Capture the cell that displays the provided text and extract its [X, Y] central coordinate. 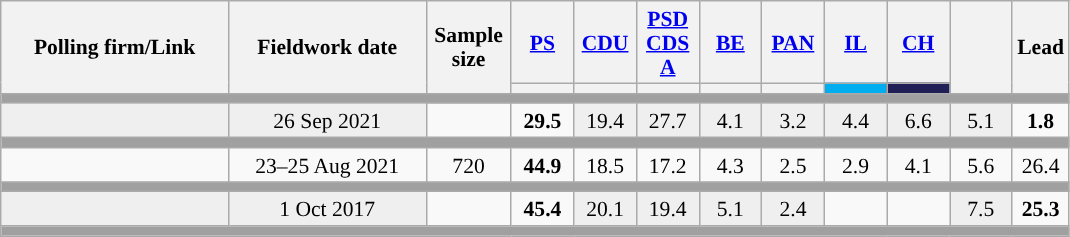
CDU [606, 42]
2.4 [794, 209]
4.4 [856, 121]
27.7 [668, 121]
23–25 Aug 2021 [327, 165]
7.5 [982, 209]
20.1 [606, 209]
26.4 [1040, 165]
PS [542, 42]
2.9 [856, 165]
CH [918, 42]
Polling firm/Link [115, 47]
6.6 [918, 121]
17.2 [668, 165]
29.5 [542, 121]
2.5 [794, 165]
44.9 [542, 165]
IL [856, 42]
720 [468, 165]
18.5 [606, 165]
Fieldwork date [327, 47]
26 Sep 2021 [327, 121]
5.6 [982, 165]
3.2 [794, 121]
45.4 [542, 209]
PSDCDSA [668, 42]
1.8 [1040, 121]
Sample size [468, 47]
PAN [794, 42]
4.3 [730, 165]
Lead [1040, 47]
BE [730, 42]
25.3 [1040, 209]
1 Oct 2017 [327, 209]
